Detect which cell encompasses the target text, then output its [x, y] center coordinate. 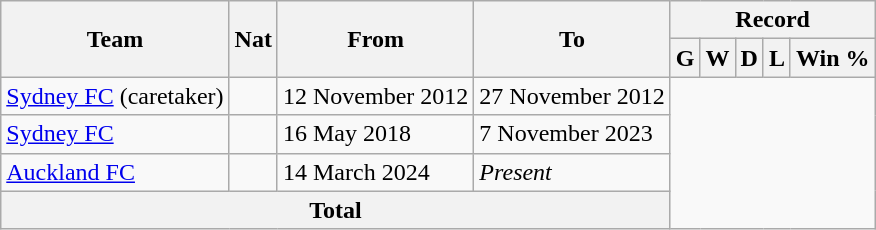
D [749, 58]
Team [115, 39]
From [375, 39]
Sydney FC (caretaker) [115, 96]
Present [572, 172]
12 November 2012 [375, 96]
Sydney FC [115, 134]
L [776, 58]
7 November 2023 [572, 134]
Record [772, 20]
Nat [253, 39]
16 May 2018 [375, 134]
G [685, 58]
14 March 2024 [375, 172]
Total [336, 210]
Win % [832, 58]
To [572, 39]
Auckland FC [115, 172]
W [718, 58]
27 November 2012 [572, 96]
